Find where the given text appears and provide that cell's center as (x, y) coordinate. 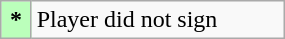
* (16, 20)
Player did not sign (158, 20)
